Capture the cell that displays the provided text and extract its [x, y] central coordinate. 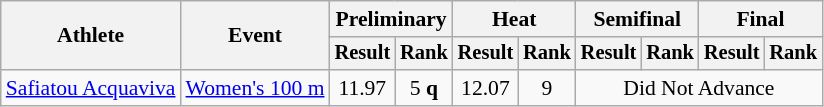
Safiatou Acquaviva [91, 88]
Event [256, 36]
Final [760, 19]
11.97 [363, 88]
Did Not Advance [699, 88]
Athlete [91, 36]
9 [547, 88]
12.07 [486, 88]
Women's 100 m [256, 88]
Heat [514, 19]
5 q [424, 88]
Semifinal [638, 19]
Preliminary [392, 19]
